Locate the cell with the specified text and output its [X, Y] center coordinate. 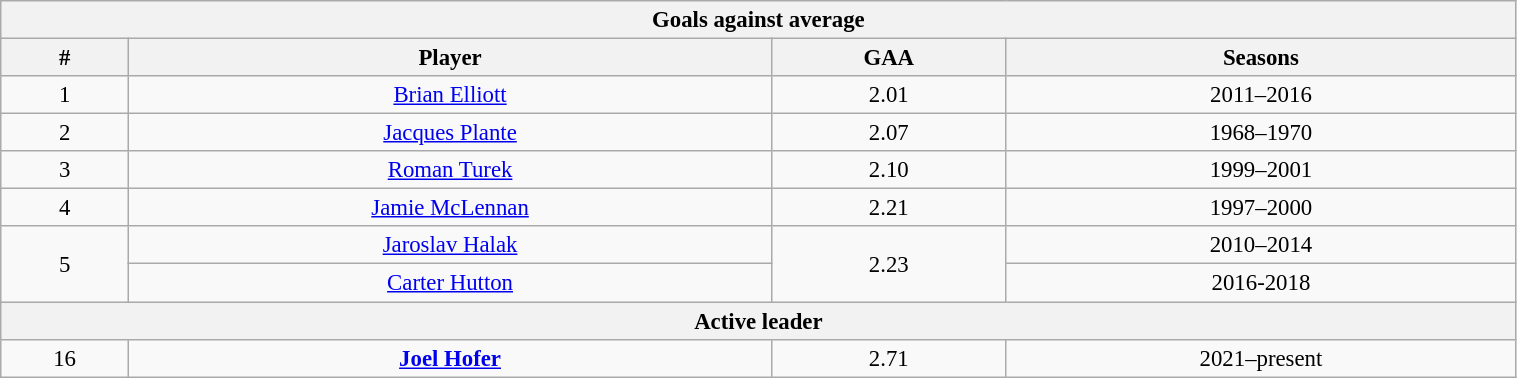
2.21 [889, 208]
2 [65, 133]
2.01 [889, 95]
Brian Elliott [450, 95]
2011–2016 [1261, 95]
Active leader [758, 321]
1997–2000 [1261, 208]
1968–1970 [1261, 133]
Jaroslav Halak [450, 245]
2016-2018 [1261, 283]
3 [65, 170]
# [65, 58]
2021–present [1261, 358]
GAA [889, 58]
Joel Hofer [450, 358]
Jacques Plante [450, 133]
2010–2014 [1261, 245]
1999–2001 [1261, 170]
Seasons [1261, 58]
Goals against average [758, 20]
Carter Hutton [450, 283]
2.23 [889, 264]
Jamie McLennan [450, 208]
16 [65, 358]
2.10 [889, 170]
1 [65, 95]
4 [65, 208]
2.07 [889, 133]
Roman Turek [450, 170]
Player [450, 58]
2.71 [889, 358]
5 [65, 264]
